Find where the given text appears and provide that cell's center as [x, y] coordinate. 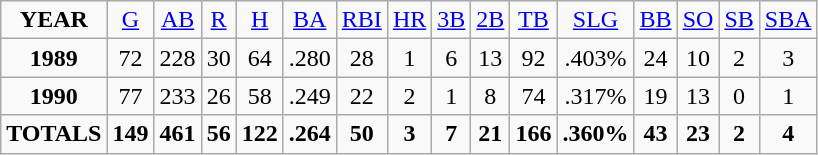
3B [452, 20]
SO [698, 20]
4 [788, 134]
.403% [596, 58]
RBI [362, 20]
30 [218, 58]
56 [218, 134]
.249 [310, 96]
461 [178, 134]
26 [218, 96]
22 [362, 96]
122 [260, 134]
24 [656, 58]
6 [452, 58]
R [218, 20]
.264 [310, 134]
SBA [788, 20]
92 [534, 58]
TB [534, 20]
H [260, 20]
SLG [596, 20]
77 [130, 96]
10 [698, 58]
G [130, 20]
228 [178, 58]
TOTALS [54, 134]
64 [260, 58]
8 [490, 96]
233 [178, 96]
1989 [54, 58]
58 [260, 96]
.360% [596, 134]
23 [698, 134]
BA [310, 20]
74 [534, 96]
72 [130, 58]
19 [656, 96]
.280 [310, 58]
AB [178, 20]
50 [362, 134]
SB [739, 20]
166 [534, 134]
7 [452, 134]
21 [490, 134]
0 [739, 96]
1990 [54, 96]
43 [656, 134]
HR [409, 20]
28 [362, 58]
2B [490, 20]
149 [130, 134]
BB [656, 20]
YEAR [54, 20]
.317% [596, 96]
